Output the (X, Y) coordinate of the center of the cell containing the given text.  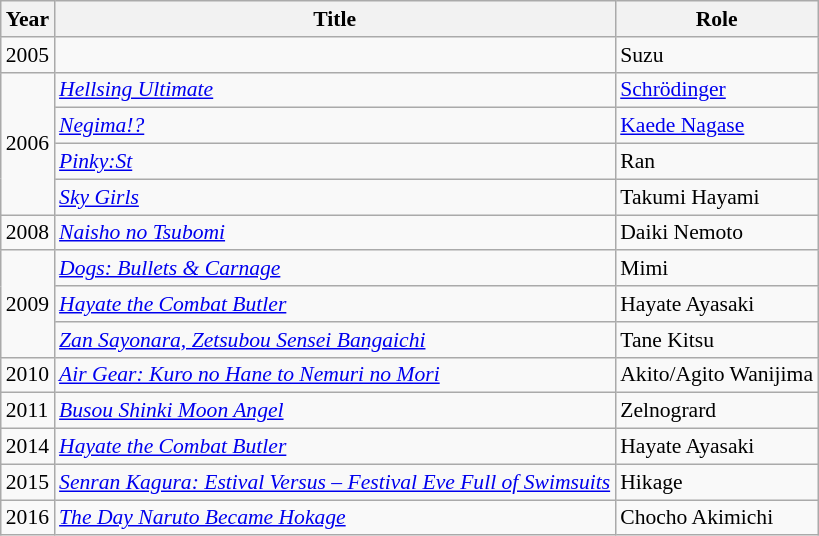
Sky Girls (334, 197)
Pinky:St (334, 162)
2010 (28, 375)
Takumi Hayami (716, 197)
Role (716, 19)
2014 (28, 447)
2016 (28, 518)
Hikage (716, 482)
2008 (28, 233)
2009 (28, 304)
Air Gear: Kuro no Hane to Nemuri no Mori (334, 375)
Schrödinger (716, 90)
Ran (716, 162)
Akito/Agito Wanijima (716, 375)
Hellsing Ultimate (334, 90)
Zan Sayonara, Zetsubou Sensei Bangaichi (334, 340)
Year (28, 19)
Naisho no Tsubomi (334, 233)
Mimi (716, 269)
The Day Naruto Became Hokage (334, 518)
Busou Shinki Moon Angel (334, 411)
Negima!? (334, 126)
Zelnogrard (716, 411)
Daiki Nemoto (716, 233)
Dogs: Bullets & Carnage (334, 269)
2005 (28, 55)
2015 (28, 482)
Senran Kagura: Estival Versus – Festival Eve Full of Swimsuits (334, 482)
Title (334, 19)
Tane Kitsu (716, 340)
2011 (28, 411)
Kaede Nagase (716, 126)
2006 (28, 143)
Chocho Akimichi (716, 518)
Suzu (716, 55)
